Detect which cell encompasses the target text, then output its [x, y] center coordinate. 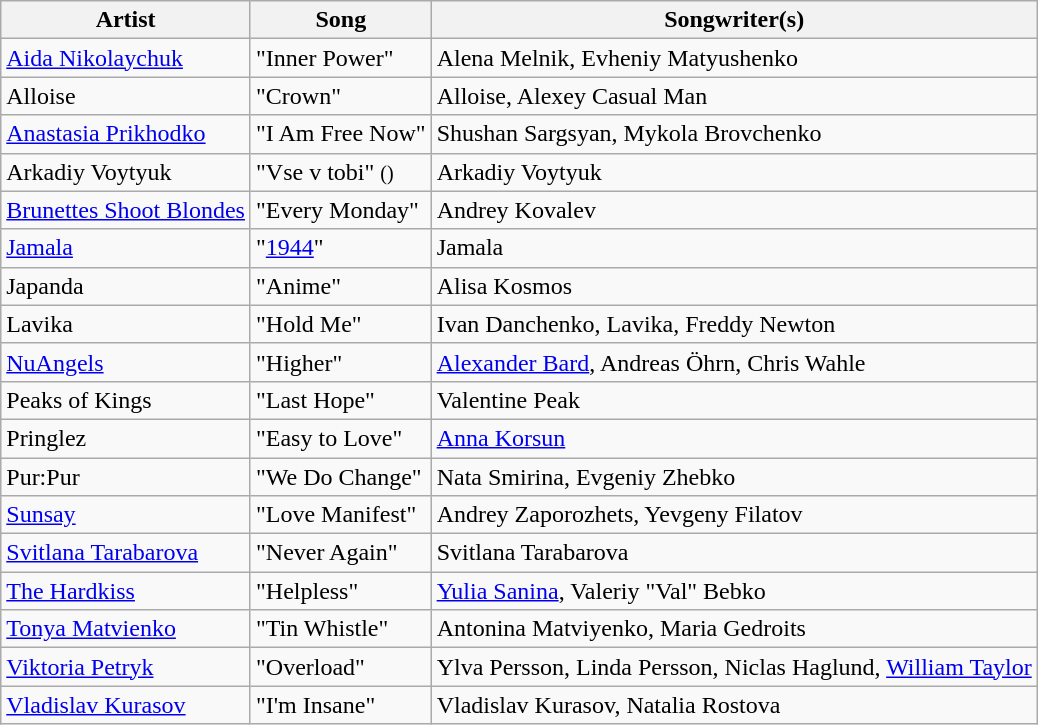
Anastasia Prikhodko [126, 134]
"Inner Power" [340, 58]
Alisa Kosmos [734, 286]
"Crown" [340, 96]
Peaks of Kings [126, 400]
Alena Melnik, Evheniy Matyushenko [734, 58]
"Love Manifest" [340, 515]
Pur:Pur [126, 477]
Alexander Bard, Andreas Öhrn, Chris Wahle [734, 362]
"I Am Free Now" [340, 134]
"Overload" [340, 667]
Brunettes Shoot Blondes [126, 210]
Sunsay [126, 515]
Ylva Persson, Linda Persson, Niclas Haglund, William Taylor [734, 667]
NuAngels [126, 362]
Nata Smirina, Evgeniy Zhebko [734, 477]
"Hold Me" [340, 324]
The Hardkiss [126, 591]
"Last Hope" [340, 400]
"We Do Change" [340, 477]
"Vse v tobi" () [340, 172]
Andrey Kovalev [734, 210]
Antonina Matviyenko, Maria Gedroits [734, 629]
"Easy to Love" [340, 438]
Artist [126, 20]
Aida Nikolaychuk [126, 58]
"Tin Whistle" [340, 629]
"Anime" [340, 286]
Yulia Sanina, Valeriy "Val" Bebko [734, 591]
Anna Korsun [734, 438]
Alloise, Alexey Casual Man [734, 96]
Andrey Zaporozhets, Yevgeny Filatov [734, 515]
Song [340, 20]
Viktoria Petryk [126, 667]
Pringlez [126, 438]
Japanda [126, 286]
Vladislav Kurasov, Natalia Rostova [734, 705]
"Helpless" [340, 591]
"1944" [340, 248]
Vladislav Kurasov [126, 705]
"Every Monday" [340, 210]
"I'm Insane" [340, 705]
Songwriter(s) [734, 20]
"Higher" [340, 362]
Tonya Matvienko [126, 629]
Shushan Sargsyan, Mykola Brovchenko [734, 134]
Lavika [126, 324]
Valentine Peak [734, 400]
Alloise [126, 96]
"Never Again" [340, 553]
Ivan Danchenko, Lavika, Freddy Newton [734, 324]
